Capture the cell that displays the provided text and extract its [x, y] central coordinate. 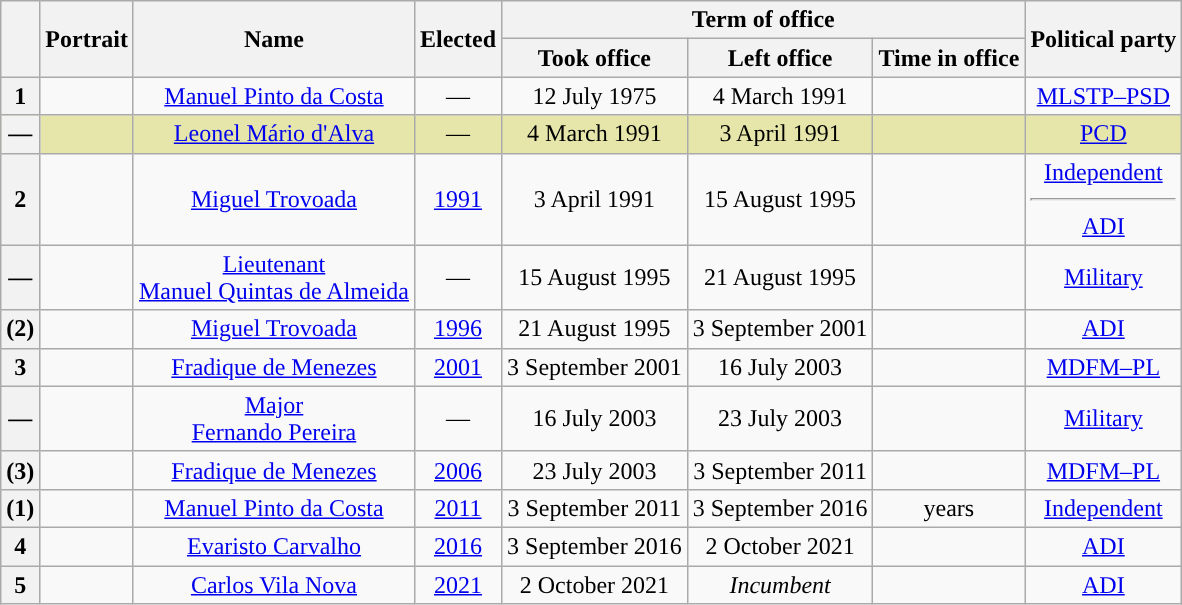
2016 [458, 546]
4 [20, 546]
(1) [20, 508]
Independent [1104, 508]
Evaristo Carvalho [274, 546]
PCD [1104, 134]
Term of office [764, 20]
Left office [780, 58]
Political party [1104, 39]
MajorFernando Pereira [274, 418]
Carlos Vila Nova [274, 585]
2001 [458, 367]
2 [20, 199]
Name [274, 39]
Portrait [87, 39]
Leonel Mário d'Alva [274, 134]
1996 [458, 329]
Elected [458, 39]
3 [20, 367]
1 [20, 96]
1991 [458, 199]
2011 [458, 508]
MLSTP–PSD [1104, 96]
years [949, 508]
(3) [20, 470]
2021 [458, 585]
5 [20, 585]
Time in office [949, 58]
Took office [595, 58]
12 July 1975 [595, 96]
LieutenantManuel Quintas de Almeida [274, 278]
IndependentADI [1104, 199]
Incumbent [780, 585]
2006 [458, 470]
(2) [20, 329]
